From the cell containing the given text, extract its center point as (x, y) coordinate. 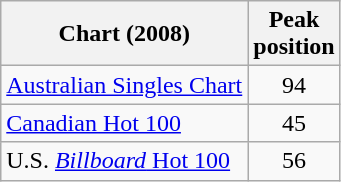
U.S. Billboard Hot 100 (124, 161)
Canadian Hot 100 (124, 123)
Australian Singles Chart (124, 85)
45 (294, 123)
94 (294, 85)
56 (294, 161)
Chart (2008) (124, 34)
Peak position (294, 34)
